Scan for the cell matching the given text and deliver its (X, Y) coordinate at center. 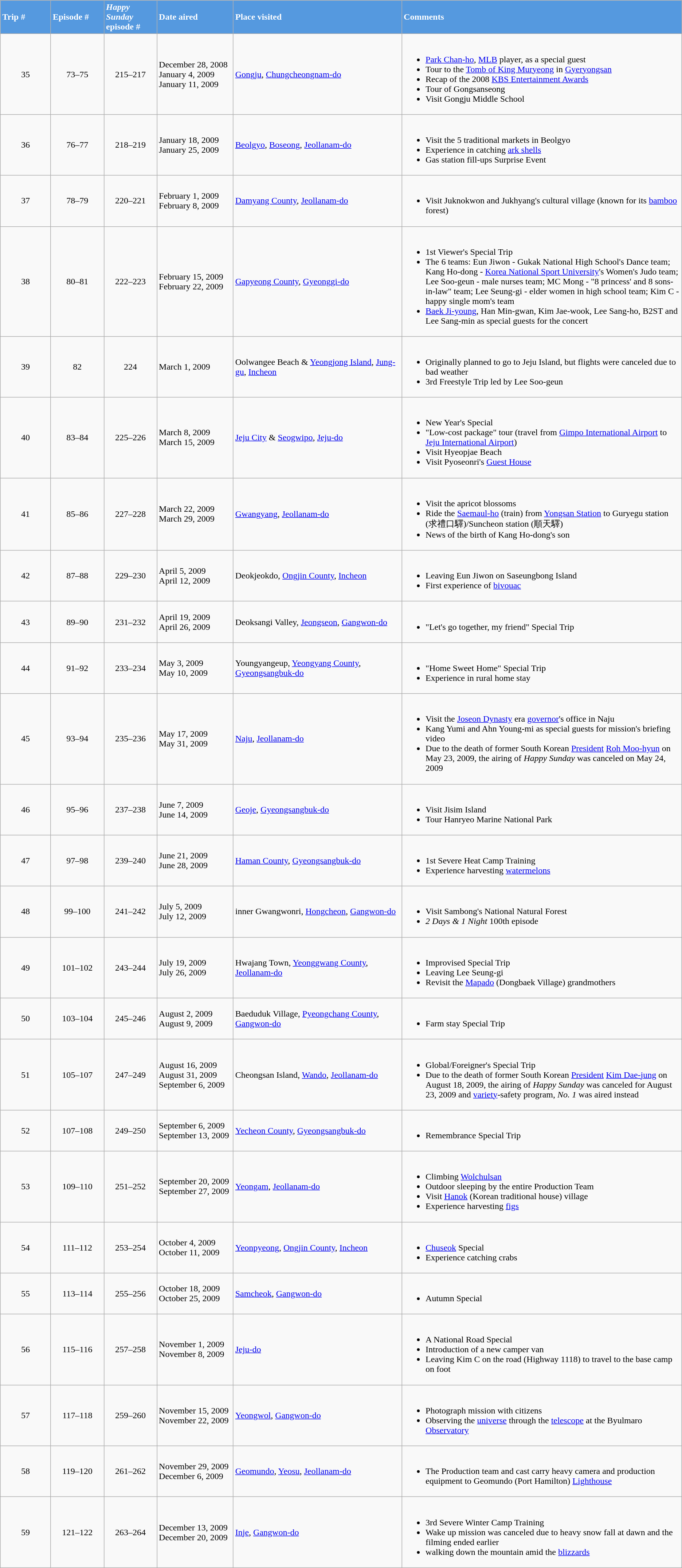
73–75 (77, 74)
Jeju-do (317, 1350)
Date aired (195, 17)
51 (26, 1074)
November 15, 2009November 22, 2009 (195, 1416)
218–219 (130, 145)
259–260 (130, 1416)
227–228 (130, 514)
117–118 (77, 1416)
Episode # (77, 17)
55 (26, 1294)
March 22, 2009March 29, 2009 (195, 514)
49 (26, 967)
Jeju City & Seogwipo, Jeju-do (317, 437)
Cheongsan Island, Wando, Jeollanam-do (317, 1074)
38 (26, 281)
58 (26, 1471)
93–94 (77, 739)
Yeongwol, Gangwon-do (317, 1416)
September 6, 2009September 13, 2009 (195, 1131)
113–114 (77, 1294)
253–254 (130, 1247)
Chuseok SpecialExperience catching crabs (542, 1247)
222–223 (130, 281)
September 20, 2009September 27, 2009 (195, 1186)
261–262 (130, 1471)
June 7, 2009June 14, 2009 (195, 810)
March 1, 2009 (195, 367)
97–98 (77, 861)
Leaving Eun Jiwon on Saseungbong IslandFirst experience of bivouac (542, 576)
Visit Juknokwon and Jukhyang's cultural village (known for its bamboo forest) (542, 201)
Visit the 5 traditional markets in BeolgyoExperience in catching ark shellsGas station fill-ups Surprise Event (542, 145)
56 (26, 1350)
41 (26, 514)
November 29, 2009December 6, 2009 (195, 1471)
Autumn Special (542, 1294)
April 5, 2009April 12, 2009 (195, 576)
57 (26, 1416)
Visit Sambong's National Natural Forest2 Days & 1 Night 100th episode (542, 912)
March 8, 2009March 15, 2009 (195, 437)
The Production team and cast carry heavy camera and production equipment to Geomundo (Port Hamilton) Lighthouse (542, 1471)
Place visited (317, 17)
107–108 (77, 1131)
inner Gwangwonri, Hongcheon, Gangwon-do (317, 912)
91–92 (77, 668)
November 1, 2009November 8, 2009 (195, 1350)
Photograph mission with citizensObserving the universe through the telescope at the Byulmaro Observatory (542, 1416)
241–242 (130, 912)
Deokjeokdo, Ongjin County, Incheon (317, 576)
Climbing WolchulsanOutdoor sleeping by the entire Production TeamVisit Hanok (Korean traditional house) villageExperience harvesting figs (542, 1186)
May 17, 2009May 31, 2009 (195, 739)
Gongju, Chungcheongnam-do (317, 74)
105–107 (77, 1074)
47 (26, 861)
89–90 (77, 622)
October 4, 2009October 11, 2009 (195, 1247)
46 (26, 810)
111–112 (77, 1247)
50 (26, 1018)
95–96 (77, 810)
40 (26, 437)
August 16, 2009August 31, 2009September 6, 2009 (195, 1074)
June 21, 2009June 28, 2009 (195, 861)
Visit Jisim IslandTour Hanryeo Marine National Park (542, 810)
Geoje, Gyeongsangbuk-do (317, 810)
Damyang County, Jeollanam-do (317, 201)
44 (26, 668)
83–84 (77, 437)
1st Severe Heat Camp TrainingExperience harvesting watermelons (542, 861)
Gwangyang, Jeollanam-do (317, 514)
A National Road SpecialIntroduction of a new camper vanLeaving Kim C on the road (Highway 1118) to travel to the base camp on foot (542, 1350)
Naju, Jeollanam-do (317, 739)
Remembrance Special Trip (542, 1131)
Oolwangee Beach & Yeongjong Island, Jung-gu, Incheon (317, 367)
76–77 (77, 145)
August 2, 2009August 9, 2009 (195, 1018)
45 (26, 739)
52 (26, 1131)
Samcheok, Gangwon-do (317, 1294)
Beolgyo, Boseong, Jeollanam-do (317, 145)
109–110 (77, 1186)
243–244 (130, 967)
255–256 (130, 1294)
39 (26, 367)
35 (26, 74)
Farm stay Special Trip (542, 1018)
Baeduduk Village, Pyeongchang County, Gangwon-do (317, 1018)
December 13, 2009December 20, 2009 (195, 1532)
87–88 (77, 576)
237–238 (130, 810)
43 (26, 622)
"Let's go together, my friend" Special Trip (542, 622)
Originally planned to go to Jeju Island, but flights were canceled due to bad weather3rd Freestyle Trip led by Lee Soo-geun (542, 367)
85–86 (77, 514)
225–226 (130, 437)
42 (26, 576)
April 19, 2009April 26, 2009 (195, 622)
231–232 (130, 622)
257–258 (130, 1350)
48 (26, 912)
263–264 (130, 1532)
119–120 (77, 1471)
Inje, Gangwon-do (317, 1532)
Yecheon County, Gyeongsangbuk-do (317, 1131)
Trip # (26, 17)
239–240 (130, 861)
July 19, 2009July 26, 2009 (195, 967)
Happy Sunday episode # (130, 17)
59 (26, 1532)
Yeonpyeong, Ongjin County, Incheon (317, 1247)
Haman County, Gyeongsangbuk-do (317, 861)
54 (26, 1247)
80–81 (77, 281)
220–221 (130, 201)
229–230 (130, 576)
37 (26, 201)
215–217 (130, 74)
January 18, 2009January 25, 2009 (195, 145)
October 18, 2009October 25, 2009 (195, 1294)
February 1, 2009February 8, 2009 (195, 201)
249–250 (130, 1131)
247–249 (130, 1074)
82 (77, 367)
Youngyangeup, Yeongyang County, Gyeongsangbuk-do (317, 668)
36 (26, 145)
Improvised Special TripLeaving Lee Seung-giRevisit the Mapado (Dongbaek Village) grandmothers (542, 967)
February 15, 2009February 22, 2009 (195, 281)
233–234 (130, 668)
July 5, 2009July 12, 2009 (195, 912)
May 3, 2009May 10, 2009 (195, 668)
Geomundo, Yeosu, Jeollanam-do (317, 1471)
Yeongam, Jeollanam-do (317, 1186)
101–102 (77, 967)
115–116 (77, 1350)
Hwajang Town, Yeonggwang County, Jeollanam-do (317, 967)
53 (26, 1186)
78–79 (77, 201)
224 (130, 367)
245–246 (130, 1018)
121–122 (77, 1532)
Comments (542, 17)
99–100 (77, 912)
251–252 (130, 1186)
103–104 (77, 1018)
Deoksangi Valley, Jeongseon, Gangwon-do (317, 622)
235–236 (130, 739)
December 28, 2008January 4, 2009January 11, 2009 (195, 74)
Gapyeong County, Gyeonggi-do (317, 281)
"Home Sweet Home" Special TripExperience in rural home stay (542, 668)
